Return the [x, y] coordinate for the center point of the cell that contains the specified text.  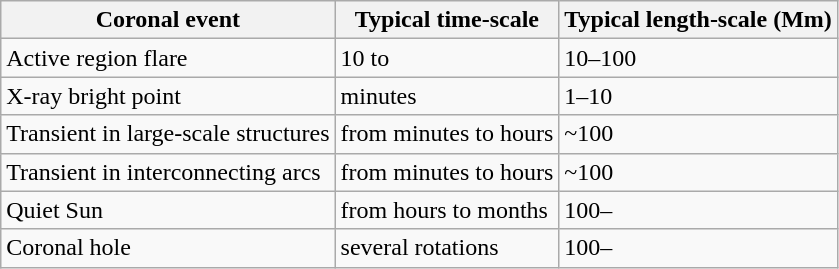
several rotations [447, 248]
10–100 [698, 58]
Typical time-scale [447, 20]
Coronal hole [168, 248]
10 to [447, 58]
minutes [447, 96]
Transient in large-scale structures [168, 134]
Active region flare [168, 58]
X-ray bright point [168, 96]
Quiet Sun [168, 210]
Transient in interconnecting arcs [168, 172]
from hours to months [447, 210]
Coronal event [168, 20]
Typical length-scale (Mm) [698, 20]
1–10 [698, 96]
